Extract the [X, Y] coordinate from the center of the cell holding the provided text.  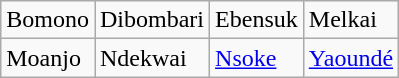
Bomono [48, 20]
Nsoke [257, 58]
Ndekwai [152, 58]
Melkai [350, 20]
Ebensuk [257, 20]
Moanjo [48, 58]
Dibombari [152, 20]
Yaoundé [350, 58]
